Return (x, y) of the center of cell containing provided text 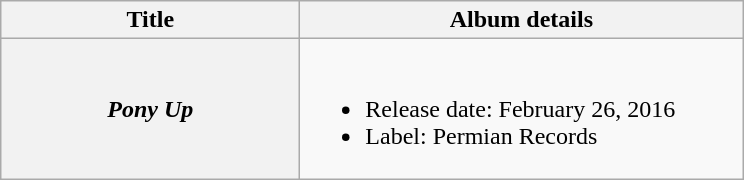
Release date: February 26, 2016Label: Permian Records (522, 109)
Album details (522, 20)
Pony Up (150, 109)
Title (150, 20)
